Find where the given text appears and provide that cell's center as (X, Y) coordinate. 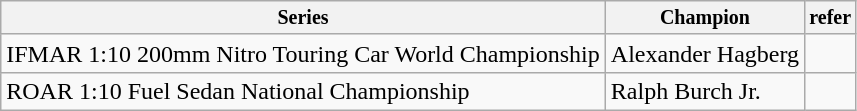
Ralph Burch Jr. (704, 91)
Series (304, 18)
ROAR 1:10 Fuel Sedan National Championship (304, 91)
IFMAR 1:10 200mm Nitro Touring Car World Championship (304, 53)
Champion (704, 18)
Alexander Hagberg (704, 53)
refer (830, 18)
